Return the (X, Y) coordinate for the center point of the cell that contains the specified text.  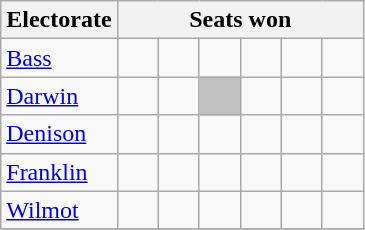
Franklin (59, 172)
Denison (59, 134)
Electorate (59, 20)
Seats won (240, 20)
Bass (59, 58)
Darwin (59, 96)
Wilmot (59, 210)
